Search for the cell housing the specified text and yield its (X, Y) center coordinate. 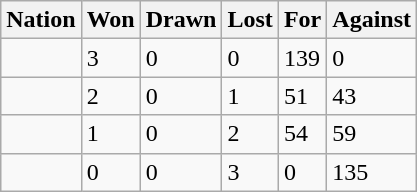
135 (372, 172)
Against (372, 20)
Drawn (181, 20)
139 (302, 58)
Lost (250, 20)
Won (110, 20)
43 (372, 96)
54 (302, 134)
For (302, 20)
Nation (41, 20)
51 (302, 96)
59 (372, 134)
